Search for the cell housing the specified text and yield its (X, Y) center coordinate. 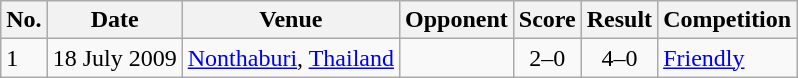
Friendly (728, 58)
Venue (290, 20)
No. (24, 20)
18 July 2009 (114, 58)
1 (24, 58)
Date (114, 20)
Result (619, 20)
2–0 (547, 58)
4–0 (619, 58)
Score (547, 20)
Opponent (456, 20)
Nonthaburi, Thailand (290, 58)
Competition (728, 20)
